Scan for the cell matching the given text and deliver its [X, Y] coordinate at center. 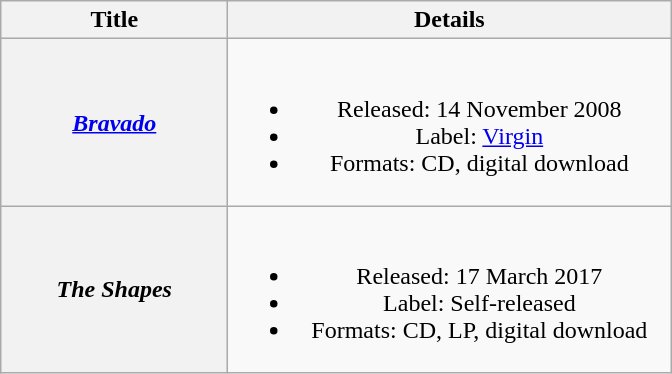
Details [450, 20]
Title [114, 20]
Released: 14 November 2008Label: VirginFormats: CD, digital download [450, 122]
Bravado [114, 122]
Released: 17 March 2017Label: Self-releasedFormats: CD, LP, digital download [450, 290]
The Shapes [114, 290]
